For the text-containing cell, return its midpoint in (X, Y) coordinate format. 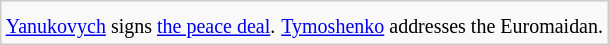
Yanukovych signs the peace deal. (140, 25)
Tymoshenko addresses the Euromaidan. (442, 25)
